Detect which cell encompasses the target text, then output its [x, y] center coordinate. 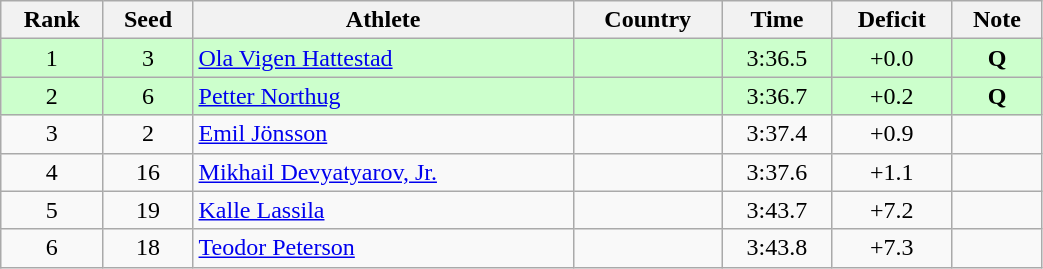
Country [648, 20]
Note [997, 20]
+7.2 [892, 210]
Time [776, 20]
Ola Vigen Hattestad [383, 58]
+0.9 [892, 134]
3:36.5 [776, 58]
+0.0 [892, 58]
Rank [52, 20]
Mikhail Devyatyarov, Jr. [383, 172]
Kalle Lassila [383, 210]
Deficit [892, 20]
Emil Jönsson [383, 134]
3:37.4 [776, 134]
Seed [148, 20]
5 [52, 210]
3:37.6 [776, 172]
4 [52, 172]
+7.3 [892, 248]
19 [148, 210]
1 [52, 58]
16 [148, 172]
18 [148, 248]
3:36.7 [776, 96]
Petter Northug [383, 96]
+1.1 [892, 172]
Athlete [383, 20]
+0.2 [892, 96]
3:43.7 [776, 210]
3:43.8 [776, 248]
Teodor Peterson [383, 248]
